From the cell containing the given text, extract its center point as (X, Y) coordinate. 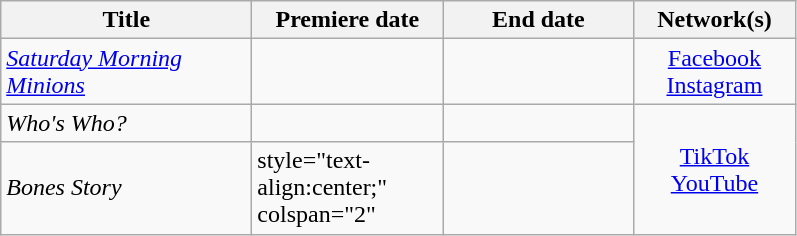
Network(s) (714, 20)
Premiere date (348, 20)
Bones Story (126, 188)
FacebookInstagram (714, 72)
TikTokYouTube (714, 169)
Who's Who? (126, 123)
style="text-align:center;" colspan="2" (348, 188)
Title (126, 20)
End date (538, 20)
Saturday Morning Minions (126, 72)
